Search for the cell housing the specified text and yield its (x, y) center coordinate. 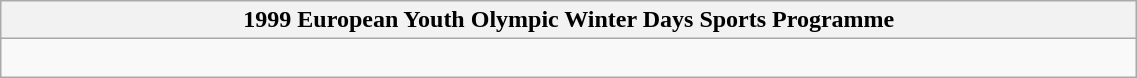
1999 European Youth Olympic Winter Days Sports Programme (569, 20)
